For the text-containing cell, return its midpoint in [x, y] coordinate format. 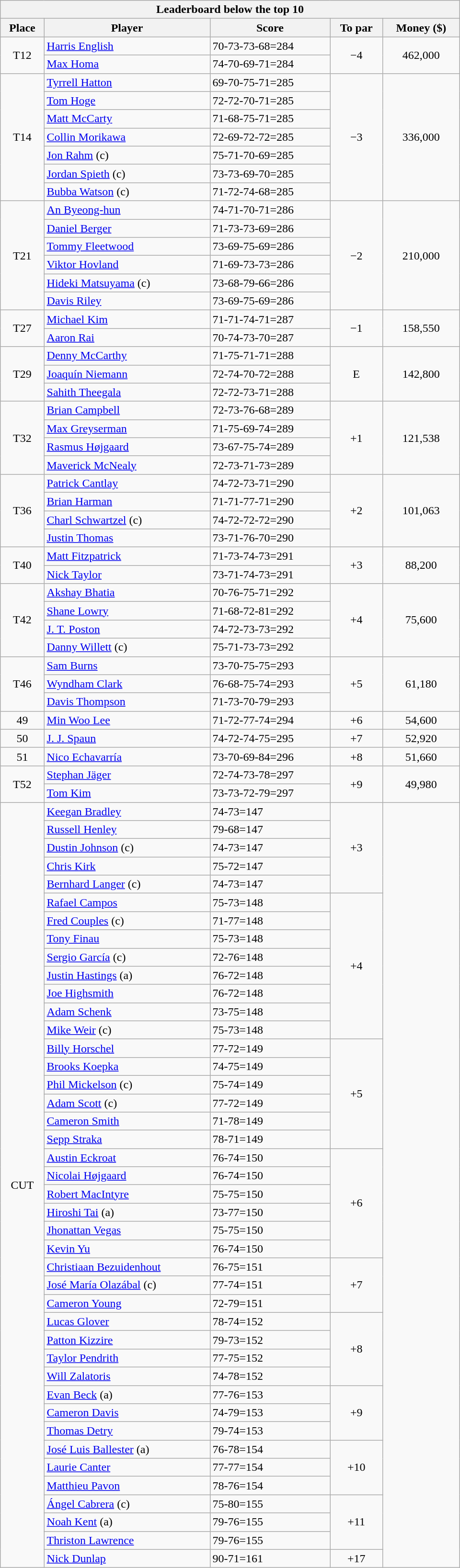
Evan Beck (a) [127, 1395]
71-75-69-74=289 [270, 429]
+1 [356, 438]
70-74-73-70=287 [270, 338]
74-72-73-73=292 [270, 629]
Rafael Campos [127, 902]
73-73-69-70=285 [270, 173]
−2 [356, 255]
73-71-74-73=291 [270, 575]
75-72=147 [270, 866]
Aaron Rai [127, 338]
51 [22, 756]
74-70-69-71=284 [270, 64]
Keegan Bradley [127, 812]
74-75=149 [270, 1066]
121,538 [421, 438]
74-79=153 [270, 1413]
Sam Burns [127, 666]
E [356, 374]
101,063 [421, 510]
Nick Taylor [127, 575]
Danny Willett (c) [127, 647]
74-72-72-72=290 [270, 519]
Brian Harman [127, 501]
Shane Lowry [127, 611]
72-72-73-71=288 [270, 392]
+2 [356, 510]
73-75=148 [270, 1012]
142,800 [421, 374]
Russell Henley [127, 830]
71-72-74-68=285 [270, 192]
75,600 [421, 620]
72-76=148 [270, 957]
71-75-71-71=288 [270, 356]
79-74=153 [270, 1431]
74-72-74-75=295 [270, 738]
Dustin Johnson (c) [127, 848]
210,000 [421, 255]
Place [22, 28]
T29 [22, 374]
Leaderboard below the top 10 [230, 10]
Charl Schwartzel (c) [127, 519]
Max Greyserman [127, 429]
75-74=149 [270, 1084]
77-76=153 [270, 1395]
Min Woo Lee [127, 720]
Tony Finau [127, 939]
Bubba Watson (c) [127, 192]
72-69-72-72=285 [270, 137]
Money ($) [421, 28]
Collin Morikawa [127, 137]
Nick Dunlap [127, 1558]
Jordan Spieth (c) [127, 173]
T46 [22, 684]
T12 [22, 55]
Akshay Bhatia [127, 593]
78-71=149 [270, 1139]
51,660 [421, 756]
Austin Eckroat [127, 1158]
T52 [22, 784]
−4 [356, 55]
71-68-72-81=292 [270, 611]
69-70-75-71=285 [270, 82]
Robert MacIntyre [127, 1194]
Adam Scott (c) [127, 1103]
Fred Couples (c) [127, 921]
Tommy Fleetwood [127, 247]
Justin Hastings (a) [127, 975]
73-71-76-70=290 [270, 538]
Chris Kirk [127, 866]
71-73-70-79=293 [270, 702]
54,600 [421, 720]
Joaquín Niemann [127, 374]
Sahith Theegala [127, 392]
Cameron Young [127, 1303]
Billy Horschel [127, 1048]
71-68-75-71=285 [270, 119]
Michael Kim [127, 319]
462,000 [421, 55]
+11 [356, 1522]
Patrick Cantlay [127, 483]
Cameron Davis [127, 1413]
Lucas Glover [127, 1321]
Nico Echavarría [127, 756]
Denny McCarthy [127, 356]
74-78=152 [270, 1376]
Mike Weir (c) [127, 1030]
79-68=147 [270, 830]
Stephan Jäger [127, 775]
Phil Mickelson (c) [127, 1084]
Davis Riley [127, 301]
74-72-73-71=290 [270, 483]
70-76-75-71=292 [270, 593]
Laurie Canter [127, 1467]
78-74=152 [270, 1321]
Tyrrell Hatton [127, 82]
76-78=154 [270, 1449]
Bernhard Langer (c) [127, 884]
52,920 [421, 738]
Thomas Detry [127, 1431]
75-71-73-73=292 [270, 647]
Christiaan Bezuidenhout [127, 1267]
J. J. Spaun [127, 738]
71-73-74-73=291 [270, 556]
72-79=151 [270, 1303]
T42 [22, 620]
Kevin Yu [127, 1249]
Player [127, 28]
Ángel Cabrera (c) [127, 1504]
Viktor Hovland [127, 265]
T32 [22, 438]
76-68-75-74=293 [270, 684]
Hideki Matsuyama (c) [127, 283]
Adam Schenk [127, 1012]
−3 [356, 137]
Matthieu Pavon [127, 1486]
Justin Thomas [127, 538]
49,980 [421, 784]
Hiroshi Tai (a) [127, 1212]
José María Olazábal (c) [127, 1285]
Maverick McNealy [127, 465]
72-74-73-78=297 [270, 775]
+17 [356, 1558]
An Byeong-hun [127, 210]
Harris English [127, 46]
T36 [22, 510]
Nicolai Højgaard [127, 1176]
Davis Thompson [127, 702]
61,180 [421, 684]
71-71-77-71=290 [270, 501]
Cameron Smith [127, 1121]
75-80=155 [270, 1504]
Max Homa [127, 64]
Patton Kizzire [127, 1340]
Wyndham Clark [127, 684]
71-77=148 [270, 921]
72-72-70-71=285 [270, 101]
CUT [22, 1185]
336,000 [421, 137]
Will Zalatoris [127, 1376]
72-74-70-72=288 [270, 374]
Rasmus Højgaard [127, 447]
José Luis Ballester (a) [127, 1449]
+10 [356, 1467]
50 [22, 738]
To par [356, 28]
−1 [356, 328]
T21 [22, 255]
71-73-73-69=286 [270, 228]
Joe Highsmith [127, 993]
Sepp Straka [127, 1139]
72-73-71-73=289 [270, 465]
73-77=150 [270, 1212]
73-70-69-84=296 [270, 756]
T40 [22, 565]
Matt Fitzpatrick [127, 556]
T27 [22, 328]
75-71-70-69=285 [270, 155]
90-71=161 [270, 1558]
Taylor Pendrith [127, 1358]
158,550 [421, 328]
Sergio García (c) [127, 957]
76-75=151 [270, 1267]
79-73=152 [270, 1340]
Tom Kim [127, 793]
Brooks Koepka [127, 1066]
49 [22, 720]
78-76=154 [270, 1486]
J. T. Poston [127, 629]
73-67-75-74=289 [270, 447]
Thriston Lawrence [127, 1540]
73-70-75-75=293 [270, 666]
77-77=154 [270, 1467]
Jon Rahm (c) [127, 155]
Tom Hoge [127, 101]
T14 [22, 137]
73-73-72-79=297 [270, 793]
Matt McCarty [127, 119]
73-68-79-66=286 [270, 283]
Noah Kent (a) [127, 1522]
71-69-73-73=286 [270, 265]
71-71-74-71=287 [270, 319]
Brian Campbell [127, 410]
71-72-77-74=294 [270, 720]
77-75=152 [270, 1358]
Daniel Berger [127, 228]
77-74=151 [270, 1285]
Jhonattan Vegas [127, 1230]
74-71-70-71=286 [270, 210]
71-78=149 [270, 1121]
Score [270, 28]
70-73-73-68=284 [270, 46]
72-73-76-68=289 [270, 410]
88,200 [421, 565]
